Return [X, Y] of the center of cell containing provided text 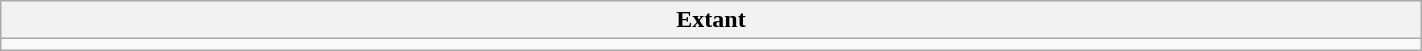
Extant [711, 20]
